Pinpoint the cell where the given text exists, returning its [x, y] midpoint coordinate. 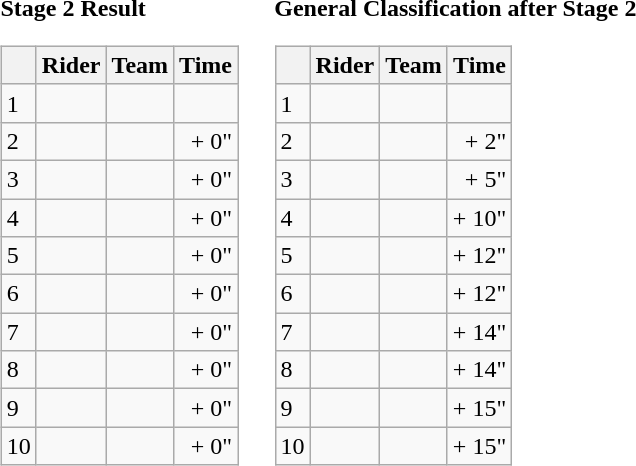
+ 10" [479, 217]
+ 5" [479, 179]
+ 2" [479, 141]
